Identify which cell holds the provided text, then report its [X, Y] central coordinate. 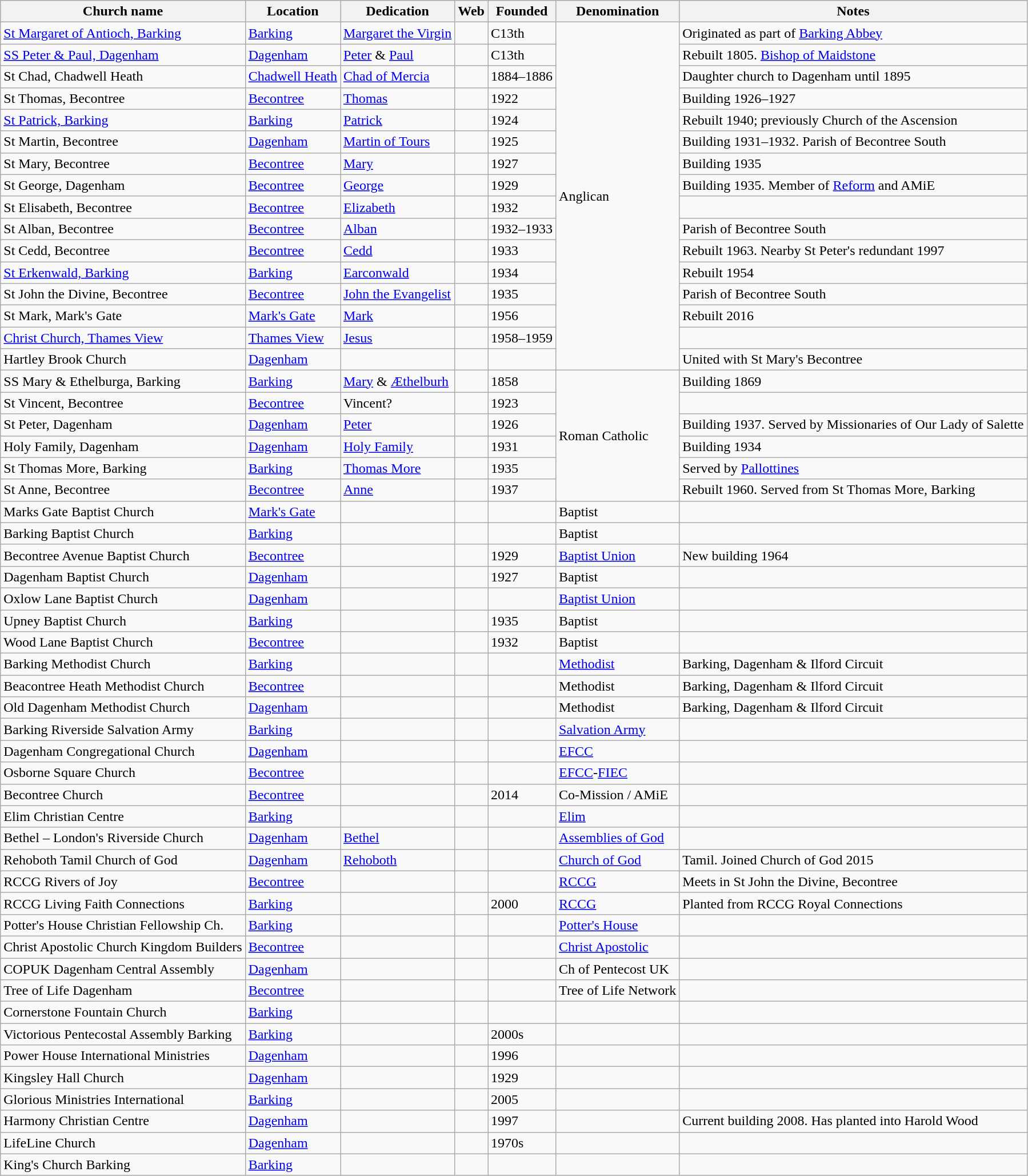
Denomination [618, 11]
1997 [522, 1121]
Salvation Army [618, 729]
Upney Baptist Church [123, 620]
Planted from RCCG Royal Connections [853, 903]
2014 [522, 795]
1926 [522, 425]
Thomas [398, 98]
2000s [522, 1034]
St Mark, Mark's Gate [123, 316]
Rebuilt 1963. Nearby St Peter's redundant 1997 [853, 250]
Roman Catholic [618, 436]
1937 [522, 490]
Dagenham Baptist Church [123, 577]
Thames View [293, 338]
SS Mary & Ethelburga, Barking [123, 381]
Margaret the Virgin [398, 33]
Dagenham Congregational Church [123, 751]
Rebuilt 1960. Served from St Thomas More, Barking [853, 490]
St John the Divine, Becontree [123, 294]
Elim [618, 816]
Co-Mission / AMiE [618, 795]
Tamil. Joined Church of God 2015 [853, 860]
Barking Baptist Church [123, 533]
2005 [522, 1099]
Chadwell Heath [293, 77]
St Margaret of Antioch, Barking [123, 33]
Mark [398, 316]
Notes [853, 11]
Potter's House [618, 925]
1931 [522, 447]
St Thomas, Becontree [123, 98]
Alban [398, 229]
Rebuilt 2016 [853, 316]
1996 [522, 1056]
Rehoboth [398, 860]
Earconwald [398, 273]
King's Church Barking [123, 1165]
Ch of Pentecost UK [618, 969]
Holy Family, Dagenham [123, 447]
St Cedd, Becontree [123, 250]
Rehoboth Tamil Church of God [123, 860]
RCCG Living Faith Connections [123, 903]
Rebuilt 1805. Bishop of Maidstone [853, 55]
1934 [522, 273]
Originated as part of Barking Abbey [853, 33]
John the Evangelist [398, 294]
1958–1959 [522, 338]
Harmony Christian Centre [123, 1121]
Osborne Square Church [123, 773]
St Chad, Chadwell Heath [123, 77]
Daughter church to Dagenham until 1895 [853, 77]
EFCC [618, 751]
Bethel [398, 838]
Wood Lane Baptist Church [123, 643]
Tree of Life Dagenham [123, 991]
Christ Church, Thames View [123, 338]
Building 1926–1927 [853, 98]
1858 [522, 381]
Barking Methodist Church [123, 664]
RCCG Rivers of Joy [123, 882]
Elim Christian Centre [123, 816]
Cedd [398, 250]
Mary & Æthelburh [398, 381]
Martin of Tours [398, 142]
Rebuilt 1954 [853, 273]
Chad of Mercia [398, 77]
Assemblies of God [618, 838]
Meets in St John the Divine, Becontree [853, 882]
EFCC-FIEC [618, 773]
Hartley Brook Church [123, 360]
Peter [398, 425]
St George, Dagenham [123, 185]
2000 [522, 903]
Church of God [618, 860]
Building 1869 [853, 381]
St Vincent, Becontree [123, 403]
Bethel – London's Riverside Church [123, 838]
Christ Apostolic Church Kingdom Builders [123, 947]
1922 [522, 98]
Beacontree Heath Methodist Church [123, 686]
Building 1934 [853, 447]
1925 [522, 142]
Becontree Avenue Baptist Church [123, 555]
St Erkenwald, Barking [123, 273]
Peter & Paul [398, 55]
SS Peter & Paul, Dagenham [123, 55]
St Alban, Becontree [123, 229]
New building 1964 [853, 555]
Holy Family [398, 447]
Vincent? [398, 403]
St Patrick, Barking [123, 120]
George [398, 185]
St Mary, Becontree [123, 164]
Building 1935 [853, 164]
Glorious Ministries International [123, 1099]
Elizabeth [398, 207]
1923 [522, 403]
1924 [522, 120]
Church name [123, 11]
Potter's House Christian Fellowship Ch. [123, 925]
St Thomas More, Barking [123, 468]
St Peter, Dagenham [123, 425]
Barking Riverside Salvation Army [123, 729]
1970s [522, 1143]
1956 [522, 316]
Dedication [398, 11]
Served by Pallottines [853, 468]
Building 1931–1932. Parish of Becontree South [853, 142]
Mary [398, 164]
St Elisabeth, Becontree [123, 207]
Building 1935. Member of Reform and AMiE [853, 185]
1932–1933 [522, 229]
Web [471, 11]
1933 [522, 250]
United with St Mary's Becontree [853, 360]
Founded [522, 11]
LifeLine Church [123, 1143]
Patrick [398, 120]
Location [293, 11]
Current building 2008. Has planted into Harold Wood [853, 1121]
Tree of Life Network [618, 991]
Jesus [398, 338]
Power House International Ministries [123, 1056]
Kingsley Hall Church [123, 1078]
Marks Gate Baptist Church [123, 512]
St Anne, Becontree [123, 490]
Anne [398, 490]
Building 1937. Served by Missionaries of Our Lady of Salette [853, 425]
Rebuilt 1940; previously Church of the Ascension [853, 120]
1884–1886 [522, 77]
St Martin, Becontree [123, 142]
Thomas More [398, 468]
Oxlow Lane Baptist Church [123, 599]
Victorious Pentecostal Assembly Barking [123, 1034]
Anglican [618, 197]
Old Dagenham Methodist Church [123, 708]
Christ Apostolic [618, 947]
Becontree Church [123, 795]
COPUK Dagenham Central Assembly [123, 969]
Cornerstone Fountain Church [123, 1012]
